Return the (x, y) coordinate for the center point of the cell that contains the specified text.  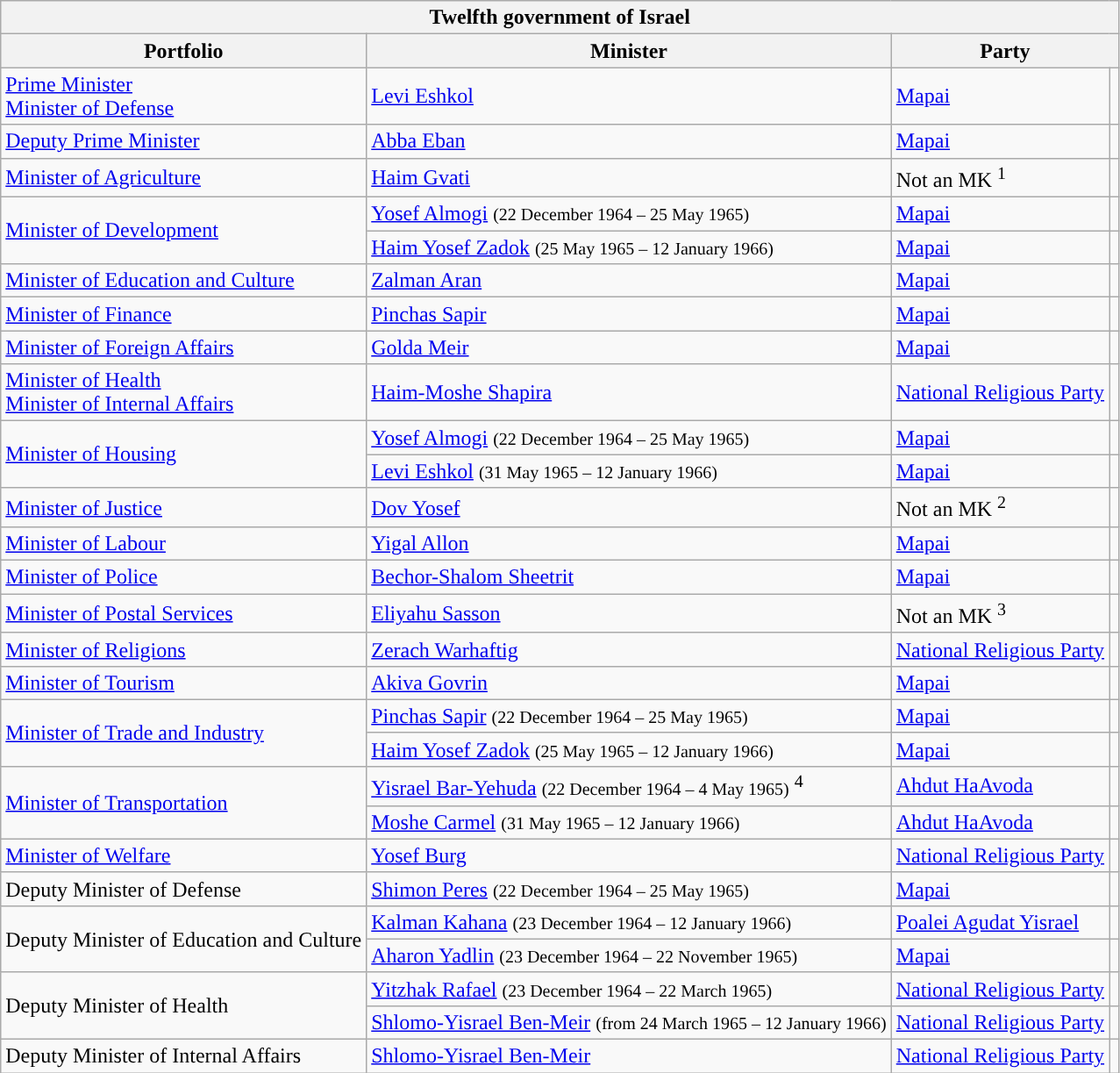
Minister of Postal Services (184, 614)
Minister of Tourism (184, 683)
Party (1005, 51)
Minister of Welfare (184, 855)
Haim-Moshe Shapira (629, 393)
Pinchas Sapir (22 December 1964 – 25 May 1965) (629, 716)
Minister of Agriculture (184, 177)
Deputy Minister of Education and Culture (184, 939)
Portfolio (184, 51)
Not an MK 1 (1000, 177)
Shlomo-Yisrael Ben-Meir (from 24 March 1965 – 12 January 1966) (629, 1022)
Shlomo-Yisrael Ben-Meir (629, 1056)
Minister of HealthMinister of Internal Affairs (184, 393)
Levi Eshkol (31 May 1965 – 12 January 1966) (629, 471)
Yosef Burg (629, 855)
Minister of Justice (184, 507)
Pinchas Sapir (629, 314)
Zerach Warhaftig (629, 649)
Minister of Foreign Affairs (184, 347)
Zalman Aran (629, 281)
Akiva Govrin (629, 683)
Minister of Trade and Industry (184, 733)
Deputy Minister of Health (184, 1005)
Shimon Peres (22 December 1964 – 25 May 1965) (629, 889)
Poalei Agudat Yisrael (1000, 922)
Minister of Housing (184, 454)
Minister of Religions (184, 649)
Minister of Transportation (184, 804)
Abba Eban (629, 141)
Haim Gvati (629, 177)
Minister of Education and Culture (184, 281)
Minister of Development (184, 231)
Deputy Minister of Internal Affairs (184, 1056)
Twelfth government of Israel (560, 18)
Levi Eshkol (629, 97)
Bechor-Shalom Sheetrit (629, 577)
Not an MK 2 (1000, 507)
Golda Meir (629, 347)
Yigal Allon (629, 544)
Deputy Prime Minister (184, 141)
Yisrael Bar-Yehuda (22 December 1964 – 4 May 1965) 4 (629, 786)
Aharon Yadlin (23 December 1964 – 22 November 1965) (629, 955)
Kalman Kahana (23 December 1964 – 12 January 1966) (629, 922)
Moshe Carmel (31 May 1965 – 12 January 1966) (629, 822)
Minister (629, 51)
Not an MK 3 (1000, 614)
Eliyahu Sasson (629, 614)
Yitzhak Rafael (23 December 1964 – 22 March 1965) (629, 989)
Deputy Minister of Defense (184, 889)
Minister of Finance (184, 314)
Prime MinisterMinister of Defense (184, 97)
Minister of Police (184, 577)
Minister of Labour (184, 544)
Dov Yosef (629, 507)
